Search for the cell housing the specified text and yield its (x, y) center coordinate. 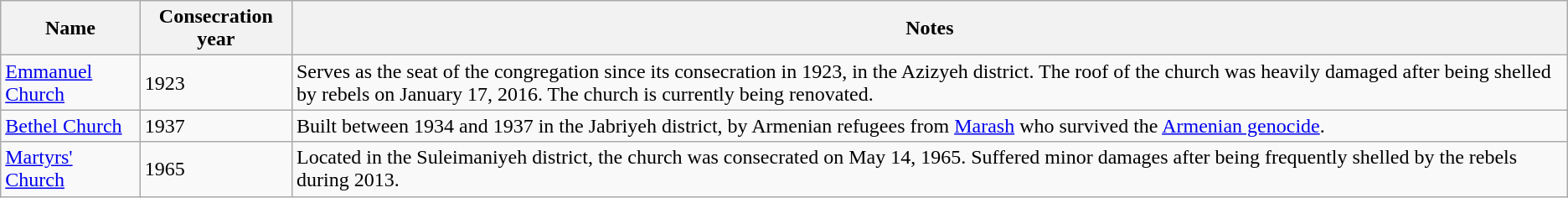
Emmanuel Church (70, 82)
Built between 1934 and 1937 in the Jabriyeh district, by Armenian refugees from Marash who survived the Armenian genocide. (930, 126)
Consecration year (216, 29)
1937 (216, 126)
Bethel Church (70, 126)
1923 (216, 82)
Martyrs' Church (70, 169)
1965 (216, 169)
Name (70, 29)
Notes (930, 29)
